Search for the cell housing the specified text and yield its [x, y] center coordinate. 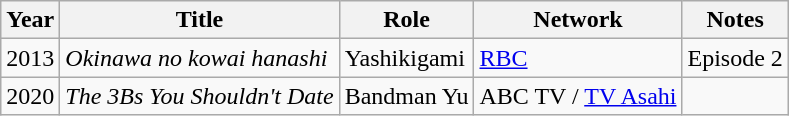
The 3Bs You Shouldn't Date [200, 96]
Notes [735, 20]
Title [200, 20]
2013 [30, 58]
Network [578, 20]
Bandman Yu [406, 96]
Okinawa no kowai hanashi [200, 58]
Role [406, 20]
2020 [30, 96]
RBC [578, 58]
ABC TV / TV Asahi [578, 96]
Episode 2 [735, 58]
Yashikigami [406, 58]
Year [30, 20]
